Output the (x, y) coordinate of the center of the cell containing the given text.  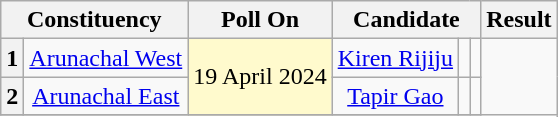
Arunachal East (106, 96)
Tapir Gao (395, 96)
Arunachal West (106, 58)
Poll On (260, 20)
1 (12, 58)
Kiren Rijiju (395, 58)
Result (519, 20)
2 (12, 96)
Constituency (94, 20)
Candidate (406, 20)
19 April 2024 (260, 77)
